Pinpoint the cell where the given text exists, returning its (x, y) midpoint coordinate. 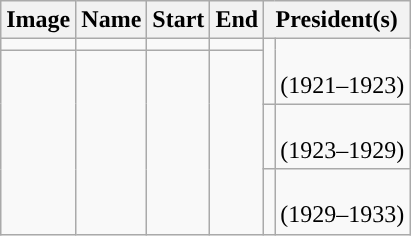
End (237, 20)
President(s) (337, 20)
Image (38, 20)
(1929–1933) (342, 202)
Name (112, 20)
Start (178, 20)
(1923–1929) (342, 136)
(1921–1923) (342, 72)
